Detect which cell encompasses the target text, then output its [X, Y] center coordinate. 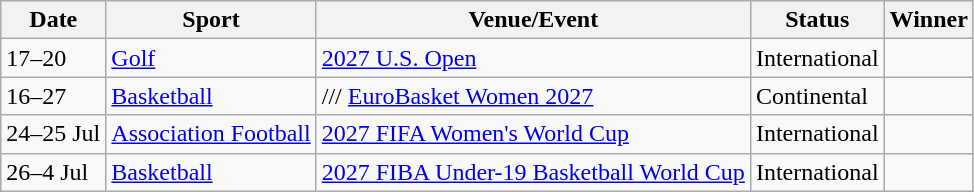
2027 U.S. Open [533, 58]
Venue/Event [533, 20]
17–20 [54, 58]
Winner [928, 20]
/// EuroBasket Women 2027 [533, 96]
2027 FIBA Under-19 Basketball World Cup [533, 172]
Status [817, 20]
2027 FIFA Women's World Cup [533, 134]
Golf [211, 58]
24–25 Jul [54, 134]
Date [54, 20]
26–4 Jul [54, 172]
Sport [211, 20]
Continental [817, 96]
Association Football [211, 134]
16–27 [54, 96]
